Scan for the cell matching the given text and deliver its (X, Y) coordinate at center. 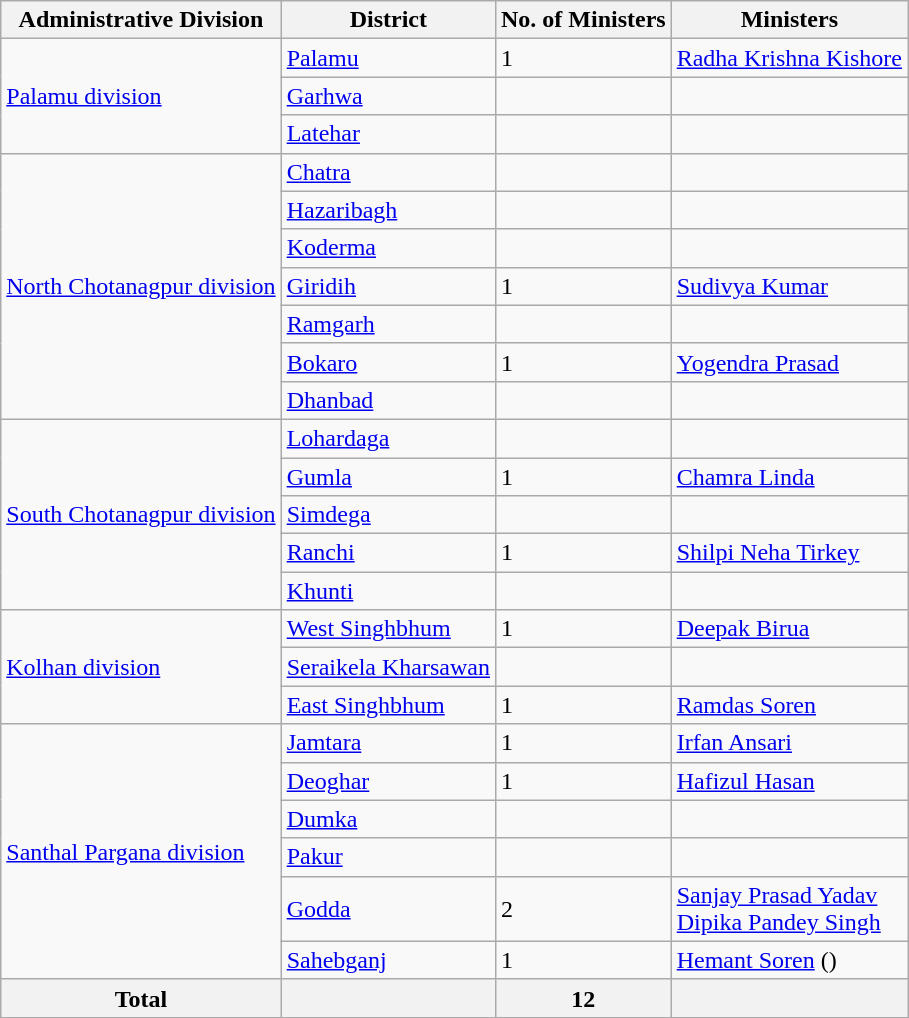
Giridih (388, 286)
Khunti (388, 591)
North Chotanagpur division (141, 286)
Chamra Linda (789, 477)
Irfan Ansari (789, 743)
Seraikela Kharsawan (388, 667)
Ministers (789, 20)
2 (583, 908)
Palamu (388, 58)
Kolhan division (141, 667)
Sudivya Kumar (789, 286)
District (388, 20)
Dumka (388, 819)
Deoghar (388, 781)
Bokaro (388, 362)
Gumla (388, 477)
Yogendra Prasad (789, 362)
Ramgarh (388, 324)
Santhal Pargana division (141, 852)
Deepak Birua (789, 629)
South Chotanagpur division (141, 514)
Simdega (388, 515)
Koderma (388, 248)
Lohardaga (388, 438)
Hafizul Hasan (789, 781)
Chatra (388, 172)
Palamu division (141, 96)
Ranchi (388, 553)
Godda (388, 908)
Ramdas Soren (789, 705)
No. of Ministers (583, 20)
Hemant Soren () (789, 960)
Hazaribagh (388, 210)
Jamtara (388, 743)
West Singhbhum (388, 629)
12 (583, 998)
Sanjay Prasad YadavDipika Pandey Singh (789, 908)
Latehar (388, 134)
Total (141, 998)
Pakur (388, 857)
East Singhbhum (388, 705)
Administrative Division (141, 20)
Sahebganj (388, 960)
Shilpi Neha Tirkey (789, 553)
Dhanbad (388, 400)
Radha Krishna Kishore (789, 58)
Garhwa (388, 96)
